Return the [x, y] coordinate for the center point of the cell that contains the specified text.  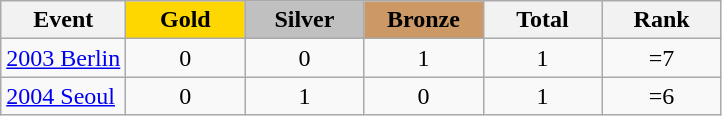
=7 [662, 58]
Bronze [424, 20]
Event [64, 20]
Rank [662, 20]
2003 Berlin [64, 58]
2004 Seoul [64, 96]
Gold [186, 20]
Total [542, 20]
Silver [304, 20]
=6 [662, 96]
